Locate the cell with the specified text and output its [X, Y] center coordinate. 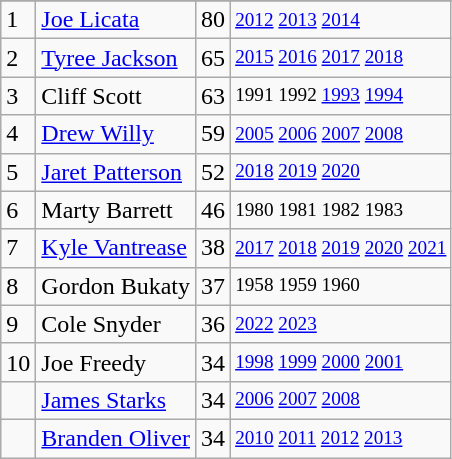
10 [18, 362]
1958 1959 1960 [341, 286]
36 [214, 324]
2006 2007 2008 [341, 400]
2022 2023 [341, 324]
6 [18, 210]
James Starks [116, 400]
Kyle Vantrease [116, 248]
38 [214, 248]
2 [18, 58]
1980 1981 1982 1983 [341, 210]
2017 2018 2019 2020 2021 [341, 248]
7 [18, 248]
Gordon Bukaty [116, 286]
9 [18, 324]
Branden Oliver [116, 438]
Joe Licata [116, 20]
Jaret Patterson [116, 172]
3 [18, 96]
1 [18, 20]
2015 2016 2017 2018 [341, 58]
Cole Snyder [116, 324]
5 [18, 172]
65 [214, 58]
63 [214, 96]
2005 2006 2007 2008 [341, 134]
2010 2011 2012 2013 [341, 438]
46 [214, 210]
8 [18, 286]
Joe Freedy [116, 362]
80 [214, 20]
1998 1999 2000 2001 [341, 362]
59 [214, 134]
Marty Barrett [116, 210]
1991 1992 1993 1994 [341, 96]
Tyree Jackson [116, 58]
Drew Willy [116, 134]
2012 2013 2014 [341, 20]
Cliff Scott [116, 96]
37 [214, 286]
52 [214, 172]
2018 2019 2020 [341, 172]
4 [18, 134]
